Output the (x, y) coordinate of the center of the cell containing the given text.  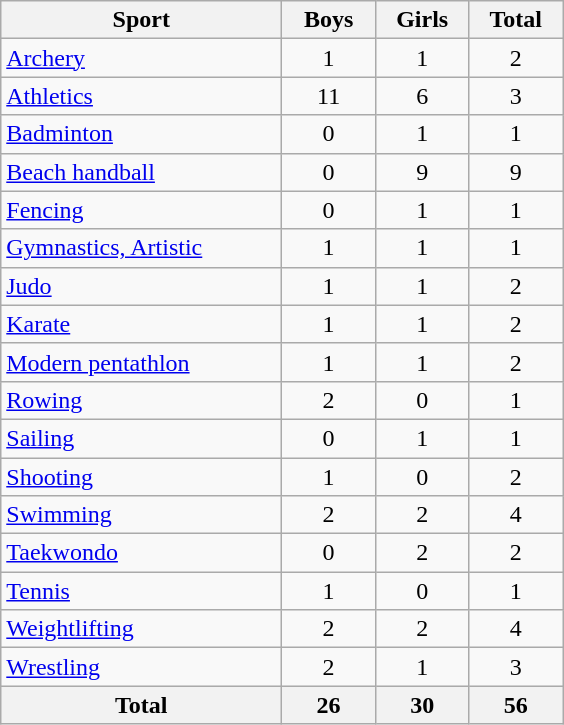
Taekwondo (142, 553)
Swimming (142, 515)
Wrestling (142, 667)
Gymnastics, Artistic (142, 248)
Rowing (142, 400)
26 (329, 705)
11 (329, 96)
Fencing (142, 210)
Shooting (142, 477)
Karate (142, 324)
Sport (142, 20)
Beach handball (142, 172)
Badminton (142, 134)
30 (422, 705)
Athletics (142, 96)
Judo (142, 286)
Modern pentathlon (142, 362)
Sailing (142, 438)
Girls (422, 20)
Tennis (142, 591)
Boys (329, 20)
Archery (142, 58)
6 (422, 96)
Weightlifting (142, 629)
56 (516, 705)
